Provide the [X, Y] coordinate of the cell's center where the given text is located.  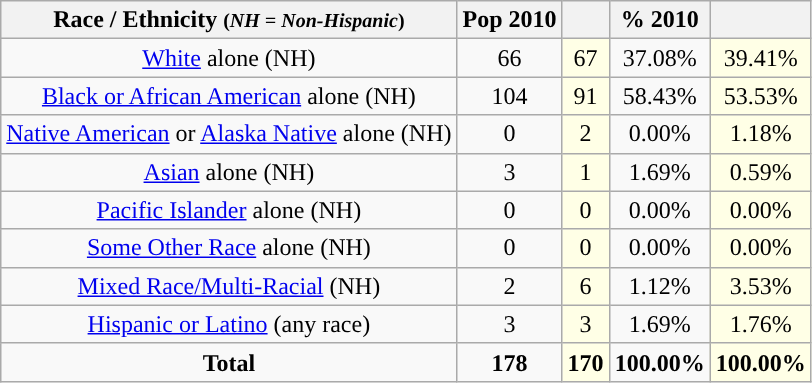
0.59% [760, 172]
White alone (NH) [229, 58]
178 [510, 362]
104 [510, 96]
Some Other Race alone (NH) [229, 248]
1.12% [660, 286]
% 2010 [660, 20]
1.18% [760, 134]
66 [510, 58]
Pop 2010 [510, 20]
Asian alone (NH) [229, 172]
58.43% [660, 96]
53.53% [760, 96]
Mixed Race/Multi-Racial (NH) [229, 286]
Native American or Alaska Native alone (NH) [229, 134]
1 [586, 172]
1.76% [760, 324]
91 [586, 96]
6 [586, 286]
Total [229, 362]
Race / Ethnicity (NH = Non-Hispanic) [229, 20]
Pacific Islander alone (NH) [229, 210]
67 [586, 58]
37.08% [660, 58]
3.53% [760, 286]
39.41% [760, 58]
170 [586, 362]
Black or African American alone (NH) [229, 96]
Hispanic or Latino (any race) [229, 324]
